Capture the cell that displays the provided text and extract its [X, Y] central coordinate. 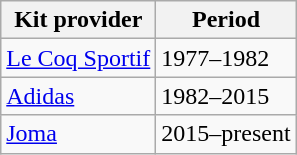
1977–1982 [226, 58]
2015–present [226, 134]
Adidas [78, 96]
1982–2015 [226, 96]
Joma [78, 134]
Kit provider [78, 20]
Period [226, 20]
Le Coq Sportif [78, 58]
